Extract the [X, Y] coordinate from the center of the cell holding the provided text.  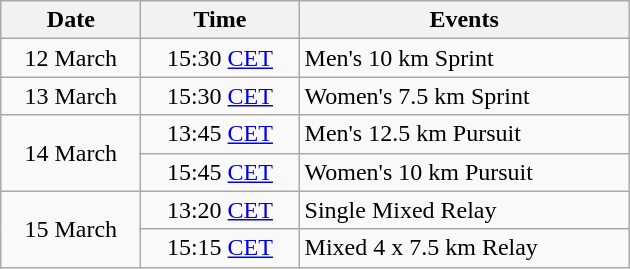
15:15 CET [220, 248]
Events [464, 20]
13 March [71, 96]
14 March [71, 153]
Men's 12.5 km Pursuit [464, 134]
Men's 10 km Sprint [464, 58]
Time [220, 20]
13:20 CET [220, 210]
15:45 CET [220, 172]
15 March [71, 229]
Women's 10 km Pursuit [464, 172]
Women's 7.5 km Sprint [464, 96]
13:45 CET [220, 134]
12 March [71, 58]
Date [71, 20]
Single Mixed Relay [464, 210]
Mixed 4 x 7.5 km Relay [464, 248]
